From the cell containing the given text, extract its center point as [x, y] coordinate. 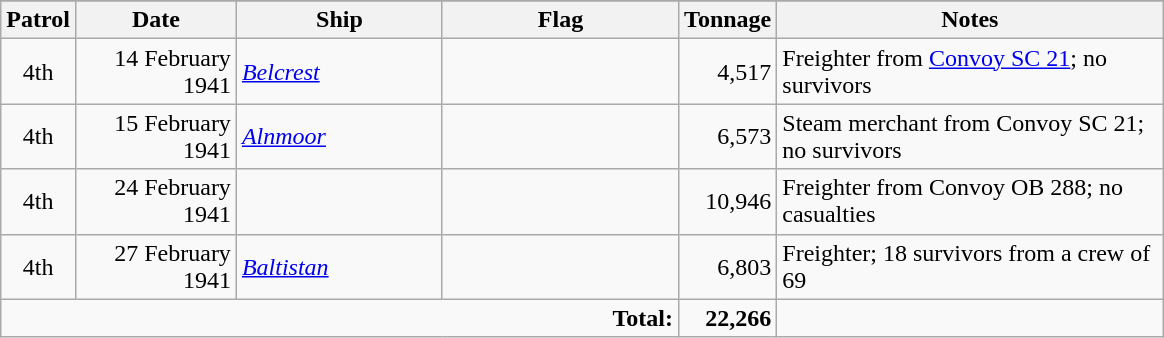
Patrol [38, 20]
Freighter from Convoy OB 288; no casualties [970, 202]
4,517 [728, 72]
Ship [339, 20]
15 February 1941 [156, 136]
Freighter; 18 survivors from a crew of 69 [970, 266]
10,946 [728, 202]
Tonnage [728, 20]
Alnmoor [339, 136]
Steam merchant from Convoy SC 21; no survivors [970, 136]
Notes [970, 20]
27 February 1941 [156, 266]
14 February 1941 [156, 72]
6,803 [728, 266]
Belcrest [339, 72]
22,266 [728, 318]
Total: [340, 318]
6,573 [728, 136]
Date [156, 20]
Freighter from Convoy SC 21; no survivors [970, 72]
Baltistan [339, 266]
Flag [560, 20]
24 February 1941 [156, 202]
